Capture the cell that displays the provided text and extract its [x, y] central coordinate. 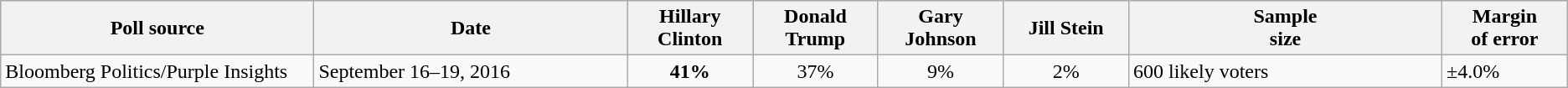
Gary Johnson [941, 28]
September 16–19, 2016 [471, 71]
Donald Trump [816, 28]
Poll source [157, 28]
Date [471, 28]
Jill Stein [1066, 28]
9% [941, 71]
41% [690, 71]
2% [1066, 71]
Samplesize [1285, 28]
37% [816, 71]
Hillary Clinton [690, 28]
±4.0% [1505, 71]
600 likely voters [1285, 71]
Marginof error [1505, 28]
Bloomberg Politics/Purple Insights [157, 71]
